Extract the (x, y) coordinate from the center of the cell holding the provided text.  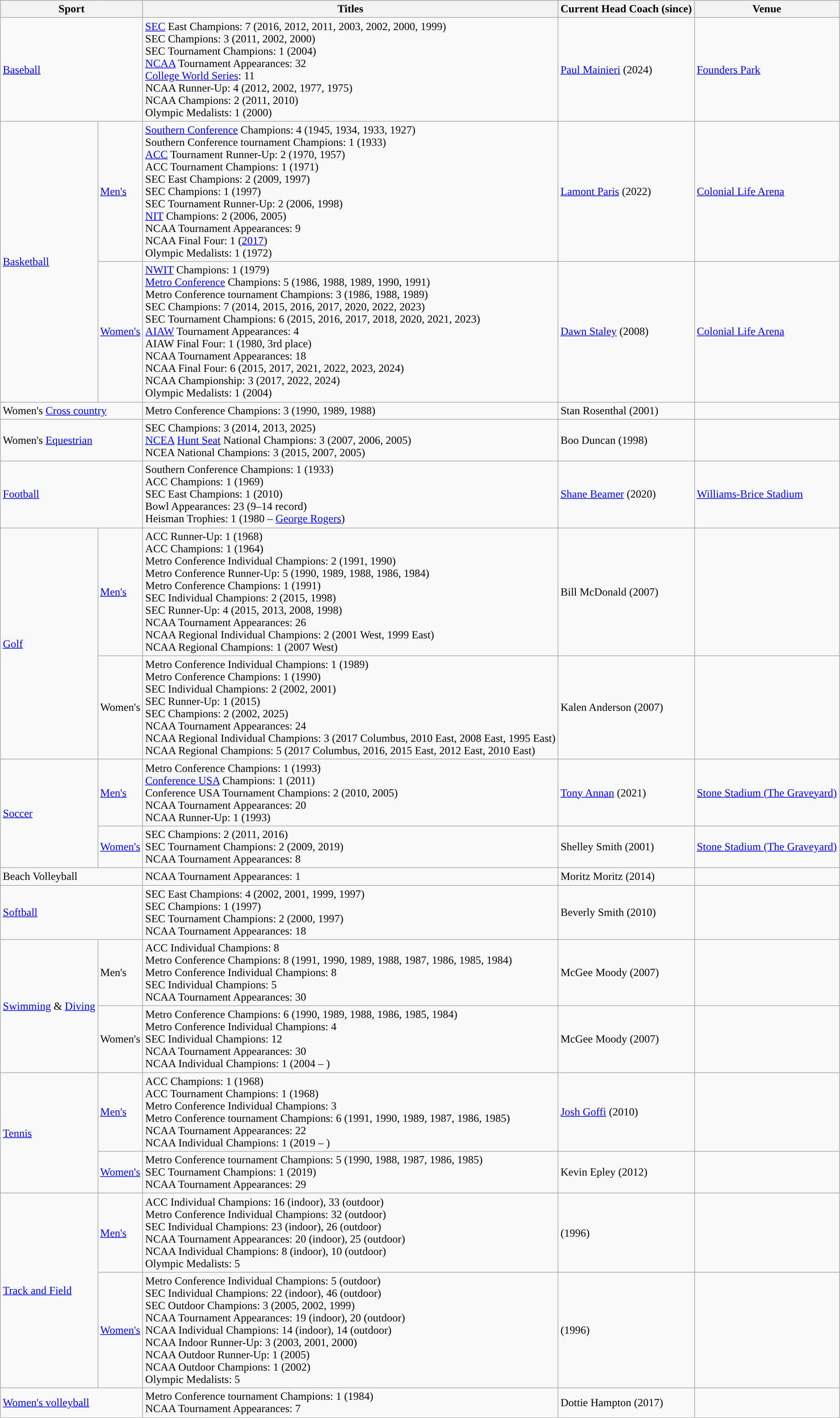
NCAA Tournament Appearances: 1 (350, 876)
SEC East Champions: 4 (2002, 2001, 1999, 1997)SEC Champions: 1 (1997)SEC Tournament Champions: 2 (2000, 1997)NCAA Tournament Appearances: 18 (350, 912)
Metro Conference Champions: 3 (1990, 1989, 1988) (350, 411)
Dawn Staley (2008) (626, 332)
Swimming & Diving (49, 1006)
Women's Cross country (72, 411)
Shane Beamer (2020) (626, 494)
Tennis (49, 1133)
Golf (49, 643)
Stan Rosenthal (2001) (626, 411)
Beach Volleyball (72, 876)
SEC Champions: 3 (2014, 2013, 2025)NCEA Hunt Seat National Champions: 3 (2007, 2006, 2005)NCEA National Champions: 3 (2015, 2007, 2005) (350, 440)
Metro Conference tournament Champions: 5 (1990, 1988, 1987, 1986, 1985) SEC Tournament Champions: 1 (2019)NCAA Tournament Appearances: 29 (350, 1172)
Founders Park (767, 69)
Basketball (49, 262)
Shelley Smith (2001) (626, 847)
Bill McDonald (2007) (626, 591)
Lamont Paris (2022) (626, 191)
Dottie Hampton (2017) (626, 1403)
Football (72, 494)
Metro Conference tournament Champions: 1 (1984)NCAA Tournament Appearances: 7 (350, 1403)
Softball (72, 912)
Kevin Epley (2012) (626, 1172)
Soccer (49, 813)
Kalen Anderson (2007) (626, 707)
Josh Goffi (2010) (626, 1112)
Venue (767, 9)
Track and Field (49, 1290)
Beverly Smith (2010) (626, 912)
Tony Annan (2021) (626, 792)
Moritz Moritz (2014) (626, 876)
Titles (350, 9)
Baseball (72, 69)
Women's Equestrian (72, 440)
Current Head Coach (since) (626, 9)
SEC Champions: 2 (2011, 2016)SEC Tournament Champions: 2 (2009, 2019)NCAA Tournament Appearances: 8 (350, 847)
Sport (72, 9)
Williams-Brice Stadium (767, 494)
Women's volleyball (72, 1403)
Paul Mainieri (2024) (626, 69)
Boo Duncan (1998) (626, 440)
